Search for the cell housing the specified text and yield its (X, Y) center coordinate. 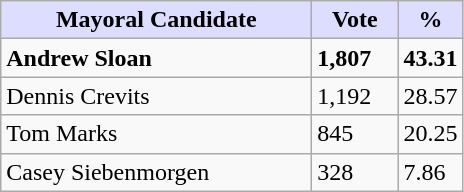
1,192 (355, 96)
43.31 (430, 58)
845 (355, 134)
Mayoral Candidate (156, 20)
Tom Marks (156, 134)
Dennis Crevits (156, 96)
Vote (355, 20)
28.57 (430, 96)
Casey Siebenmorgen (156, 172)
1,807 (355, 58)
328 (355, 172)
20.25 (430, 134)
% (430, 20)
7.86 (430, 172)
Andrew Sloan (156, 58)
